Scan for the cell matching the given text and deliver its (X, Y) coordinate at center. 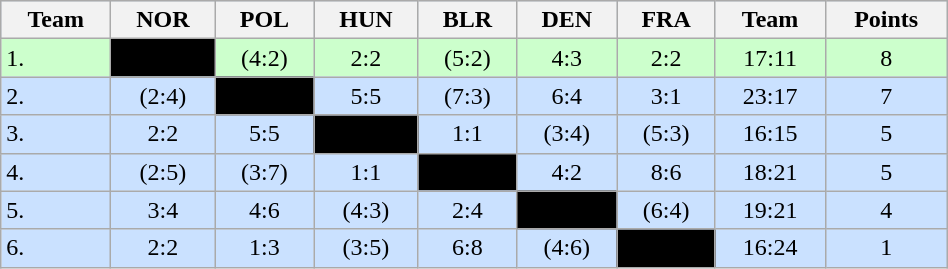
18:21 (770, 172)
(5:2) (467, 58)
4:3 (567, 58)
8:6 (666, 172)
(5:3) (666, 134)
8 (886, 58)
(4:2) (264, 58)
23:17 (770, 96)
(4:3) (366, 210)
6:8 (467, 248)
(3:4) (567, 134)
NOR (164, 20)
HUN (366, 20)
5. (56, 210)
3:1 (666, 96)
Points (886, 20)
4:6 (264, 210)
BLR (467, 20)
1. (56, 58)
7 (886, 96)
(3:7) (264, 172)
16:15 (770, 134)
(3:5) (366, 248)
16:24 (770, 248)
1:3 (264, 248)
DEN (567, 20)
4. (56, 172)
(6:4) (666, 210)
3:4 (164, 210)
2. (56, 96)
2:4 (467, 210)
4:2 (567, 172)
6. (56, 248)
POL (264, 20)
FRA (666, 20)
(2:5) (164, 172)
4 (886, 210)
17:11 (770, 58)
(2:4) (164, 96)
6:4 (567, 96)
1 (886, 248)
3. (56, 134)
19:21 (770, 210)
(7:3) (467, 96)
(4:6) (567, 248)
